Detect which cell encompasses the target text, then output its (X, Y) center coordinate. 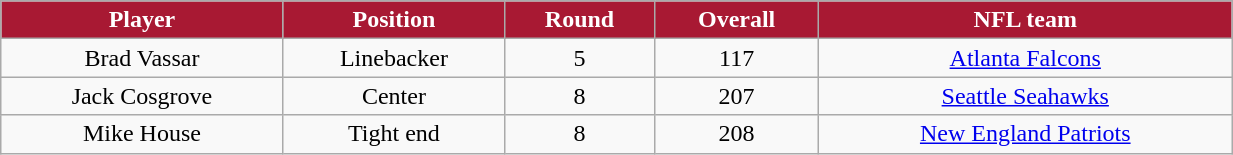
NFL team (1026, 20)
Mike House (142, 134)
Jack Cosgrove (142, 96)
5 (580, 58)
117 (736, 58)
Atlanta Falcons (1026, 58)
Overall (736, 20)
Center (394, 96)
Player (142, 20)
Round (580, 20)
Position (394, 20)
Linebacker (394, 58)
208 (736, 134)
Brad Vassar (142, 58)
Tight end (394, 134)
New England Patriots (1026, 134)
Seattle Seahawks (1026, 96)
207 (736, 96)
